Pinpoint the cell where the given text exists, returning its (x, y) midpoint coordinate. 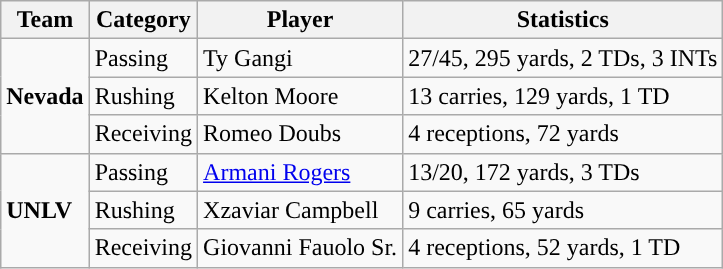
Nevada (45, 96)
4 receptions, 72 yards (563, 134)
13/20, 172 yards, 3 TDs (563, 172)
13 carries, 129 yards, 1 TD (563, 96)
Kelton Moore (300, 96)
4 receptions, 52 yards, 1 TD (563, 248)
Statistics (563, 20)
27/45, 295 yards, 2 TDs, 3 INTs (563, 58)
UNLV (45, 210)
Category (143, 20)
Team (45, 20)
Romeo Doubs (300, 134)
Armani Rogers (300, 172)
Ty Gangi (300, 58)
Giovanni Fauolo Sr. (300, 248)
Player (300, 20)
9 carries, 65 yards (563, 210)
Xzaviar Campbell (300, 210)
